Return the (X, Y) coordinate for the center point of the cell that contains the specified text.  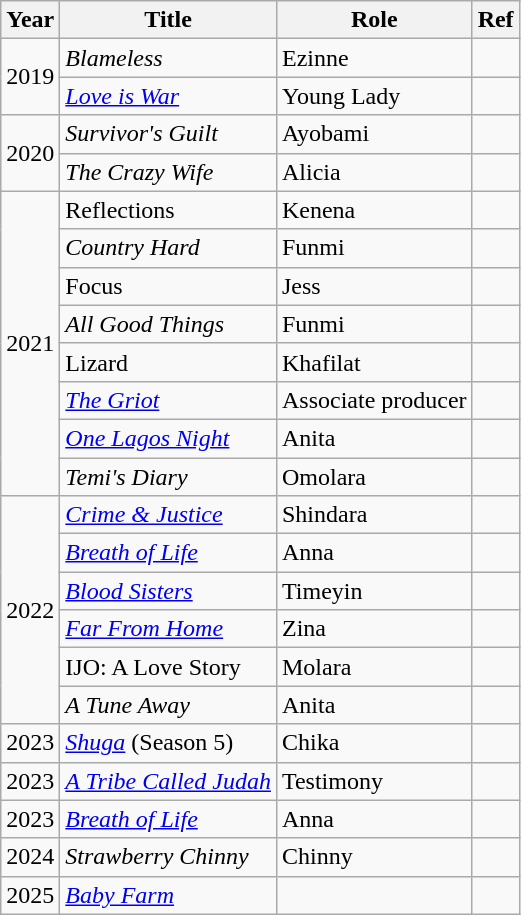
Molara (374, 667)
Associate producer (374, 400)
Shindara (374, 515)
IJO: A Love Story (168, 667)
Strawberry Chinny (168, 857)
Alicia (374, 172)
Temi's Diary (168, 477)
Focus (168, 286)
Zina (374, 629)
Role (374, 20)
Far From Home (168, 629)
Baby Farm (168, 895)
Khafilat (374, 362)
Country Hard (168, 248)
A Tune Away (168, 705)
All Good Things (168, 324)
Chinny (374, 857)
Year (30, 20)
Ref (496, 20)
Love is War (168, 96)
A Tribe Called Judah (168, 781)
Young Lady (374, 96)
Testimony (374, 781)
The Griot (168, 400)
2019 (30, 77)
2022 (30, 610)
Reflections (168, 210)
2021 (30, 343)
2025 (30, 895)
The Crazy Wife (168, 172)
2020 (30, 153)
Jess (374, 286)
Survivor's Guilt (168, 134)
Lizard (168, 362)
Crime & Justice (168, 515)
Timeyin (374, 591)
Title (168, 20)
2024 (30, 857)
Kenena (374, 210)
Blood Sisters (168, 591)
Blameless (168, 58)
Omolara (374, 477)
Ayobami (374, 134)
Shuga (Season 5) (168, 743)
One Lagos Night (168, 438)
Ezinne (374, 58)
Chika (374, 743)
